Scan for the cell matching the given text and deliver its (x, y) coordinate at center. 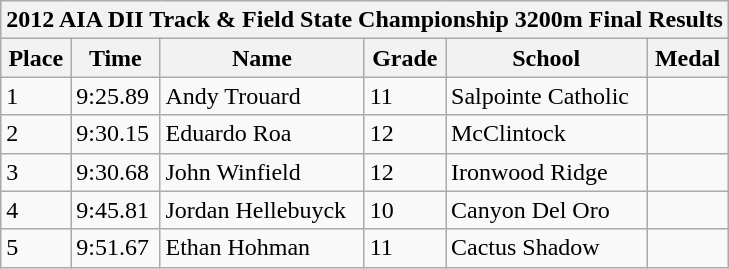
10 (404, 210)
Ethan Hohman (262, 248)
School (546, 58)
Salpointe Catholic (546, 96)
9:25.89 (116, 96)
5 (36, 248)
Andy Trouard (262, 96)
2012 AIA DII Track & Field State Championship 3200m Final Results (365, 20)
Cactus Shadow (546, 248)
Place (36, 58)
1 (36, 96)
9:51.67 (116, 248)
Grade (404, 58)
9:30.15 (116, 134)
McClintock (546, 134)
Canyon Del Oro (546, 210)
Medal (688, 58)
Eduardo Roa (262, 134)
9:45.81 (116, 210)
Jordan Hellebuyck (262, 210)
2 (36, 134)
Ironwood Ridge (546, 172)
3 (36, 172)
John Winfield (262, 172)
Time (116, 58)
Name (262, 58)
4 (36, 210)
9:30.68 (116, 172)
